Return the [X, Y] coordinate for the center point of the cell that contains the specified text.  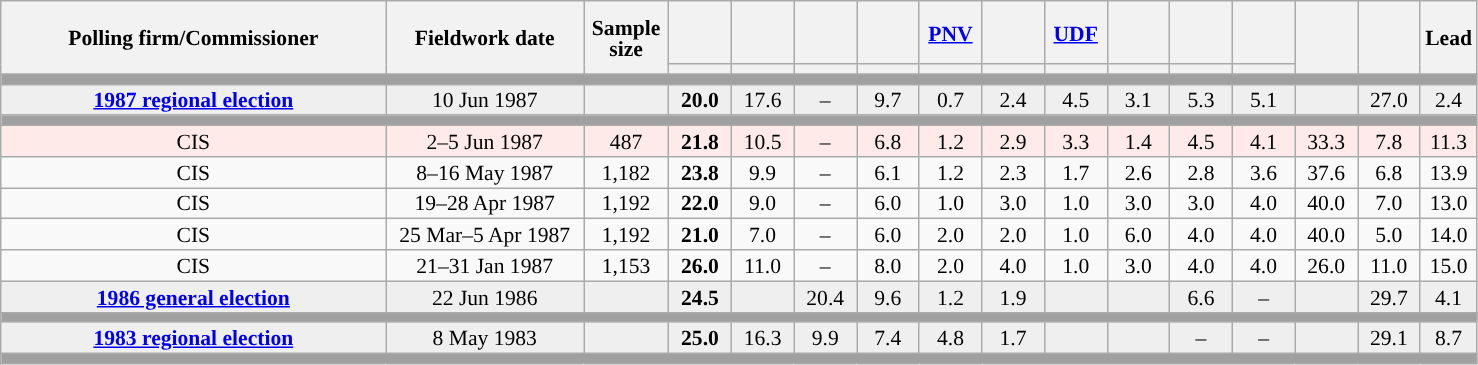
8 May 1983 [485, 338]
16.3 [762, 338]
25.0 [700, 338]
6.6 [1202, 296]
487 [626, 142]
15.0 [1448, 266]
Lead [1448, 38]
5.0 [1390, 234]
21.0 [700, 234]
5.1 [1264, 100]
PNV [950, 32]
21.8 [700, 142]
29.1 [1390, 338]
19–28 Apr 1987 [485, 204]
20.0 [700, 100]
20.4 [826, 296]
0.7 [950, 100]
1,153 [626, 266]
11.3 [1448, 142]
21–31 Jan 1987 [485, 266]
UDF [1076, 32]
8.0 [888, 266]
2.6 [1138, 172]
2.3 [1014, 172]
14.0 [1448, 234]
9.6 [888, 296]
3.3 [1076, 142]
1.4 [1138, 142]
Sample size [626, 38]
3.6 [1264, 172]
Polling firm/Commissioner [194, 38]
4.8 [950, 338]
23.8 [700, 172]
29.7 [1390, 296]
3.1 [1138, 100]
13.0 [1448, 204]
1,182 [626, 172]
37.6 [1326, 172]
8–16 May 1987 [485, 172]
Fieldwork date [485, 38]
2–5 Jun 1987 [485, 142]
1983 regional election [194, 338]
1986 general election [194, 296]
8.7 [1448, 338]
9.7 [888, 100]
17.6 [762, 100]
2.9 [1014, 142]
2.8 [1202, 172]
9.0 [762, 204]
33.3 [1326, 142]
25 Mar–5 Apr 1987 [485, 234]
24.5 [700, 296]
1987 regional election [194, 100]
22 Jun 1986 [485, 296]
1.9 [1014, 296]
6.1 [888, 172]
10 Jun 1987 [485, 100]
13.9 [1448, 172]
7.4 [888, 338]
22.0 [700, 204]
27.0 [1390, 100]
10.5 [762, 142]
5.3 [1202, 100]
7.8 [1390, 142]
